Find where the given text appears and provide that cell's center as [x, y] coordinate. 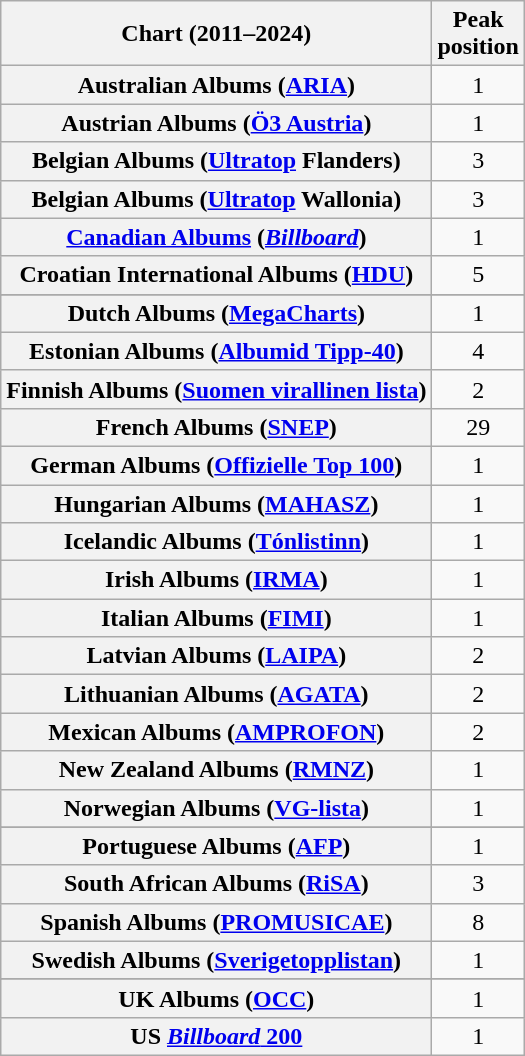
Lithuanian Albums (AGATA) [216, 694]
Belgian Albums (Ultratop Flanders) [216, 161]
Latvian Albums (LAIPA) [216, 656]
German Albums (Offizielle Top 100) [216, 465]
4 [478, 351]
French Albums (SNEP) [216, 427]
Norwegian Albums (VG-lista) [216, 808]
Dutch Albums (MegaCharts) [216, 313]
Finnish Albums (Suomen virallinen lista) [216, 389]
South African Albums (RiSA) [216, 884]
Portuguese Albums (AFP) [216, 846]
US Billboard 200 [216, 1036]
Austrian Albums (Ö3 Austria) [216, 123]
Belgian Albums (Ultratop Wallonia) [216, 199]
Canadian Albums (Billboard) [216, 237]
Mexican Albums (AMPROFON) [216, 732]
Swedish Albums (Sverigetopplistan) [216, 960]
Chart (2011–2024) [216, 34]
New Zealand Albums (RMNZ) [216, 770]
Australian Albums (ARIA) [216, 85]
8 [478, 922]
Spanish Albums (PROMUSICAE) [216, 922]
Icelandic Albums (Tónlistinn) [216, 542]
5 [478, 275]
UK Albums (OCC) [216, 998]
Irish Albums (IRMA) [216, 580]
Peakposition [478, 34]
Hungarian Albums (MAHASZ) [216, 503]
Estonian Albums (Albumid Tipp-40) [216, 351]
Italian Albums (FIMI) [216, 618]
Croatian International Albums (HDU) [216, 275]
29 [478, 427]
